Pinpoint the cell where the given text exists, returning its [X, Y] midpoint coordinate. 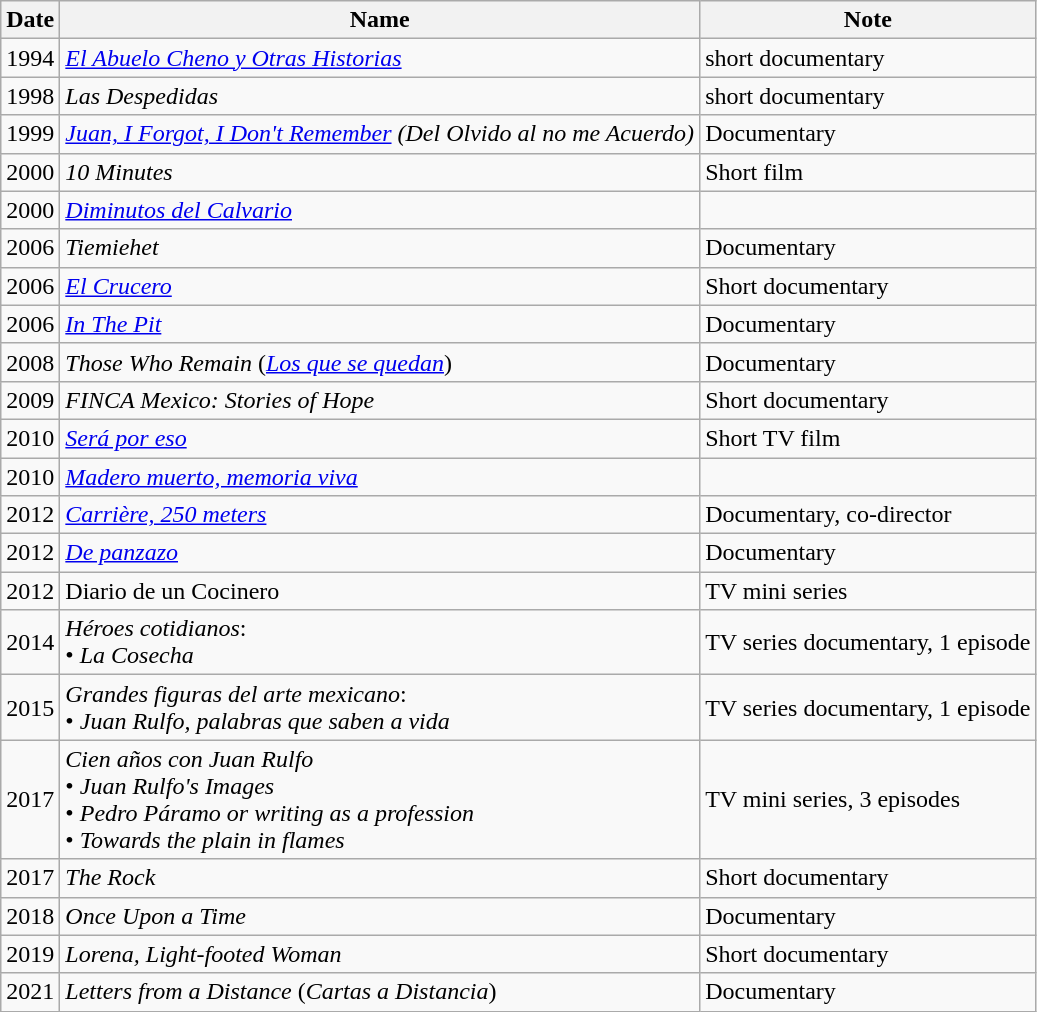
Documentary, co-director [868, 515]
2019 [30, 954]
Madero muerto, memoria viva [380, 477]
2009 [30, 400]
10 Minutes [380, 172]
2018 [30, 916]
Carrière, 250 meters [380, 515]
El Crucero [380, 286]
1998 [30, 96]
2014 [30, 642]
TV mini series [868, 591]
In The Pit [380, 324]
Lorena, Light-footed Woman [380, 954]
The Rock [380, 878]
TV mini series, 3 episodes [868, 800]
Once Upon a Time [380, 916]
Note [868, 20]
Las Despedidas [380, 96]
2008 [30, 362]
Name [380, 20]
Letters from a Distance (Cartas a Distancia) [380, 992]
De panzazo [380, 553]
Short TV film [868, 438]
Diminutos del Calvario [380, 210]
Héroes cotidianos:• La Cosecha [380, 642]
Cien años con Juan Rulfo• Juan Rulfo's Images• Pedro Páramo or writing as a profession• Towards the plain in flames [380, 800]
1994 [30, 58]
FINCA Mexico: Stories of Hope [380, 400]
Será por eso [380, 438]
El Abuelo Cheno y Otras Historias [380, 58]
2015 [30, 708]
Juan, I Forgot, I Don't Remember (Del Olvido al no me Acuerdo) [380, 134]
Diario de un Cocinero [380, 591]
Date [30, 20]
Short film [868, 172]
Tiemiehet [380, 248]
1999 [30, 134]
Those Who Remain (Los que se quedan) [380, 362]
2021 [30, 992]
Grandes figuras del arte mexicano:• Juan Rulfo, palabras que saben a vida [380, 708]
